Find where the given text appears and provide that cell's center as (X, Y) coordinate. 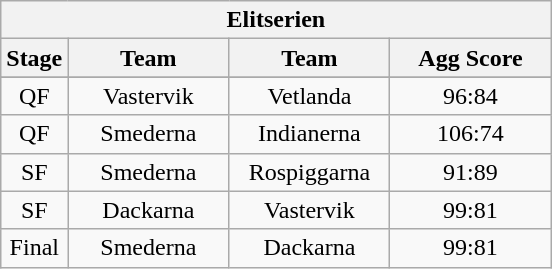
106:74 (470, 134)
Final (34, 248)
Vetlanda (310, 96)
91:89 (470, 172)
Agg Score (470, 58)
Rospiggarna (310, 172)
96:84 (470, 96)
Elitserien (276, 20)
Indianerna (310, 134)
Stage (34, 58)
